Find where the given text appears and provide that cell's center as (x, y) coordinate. 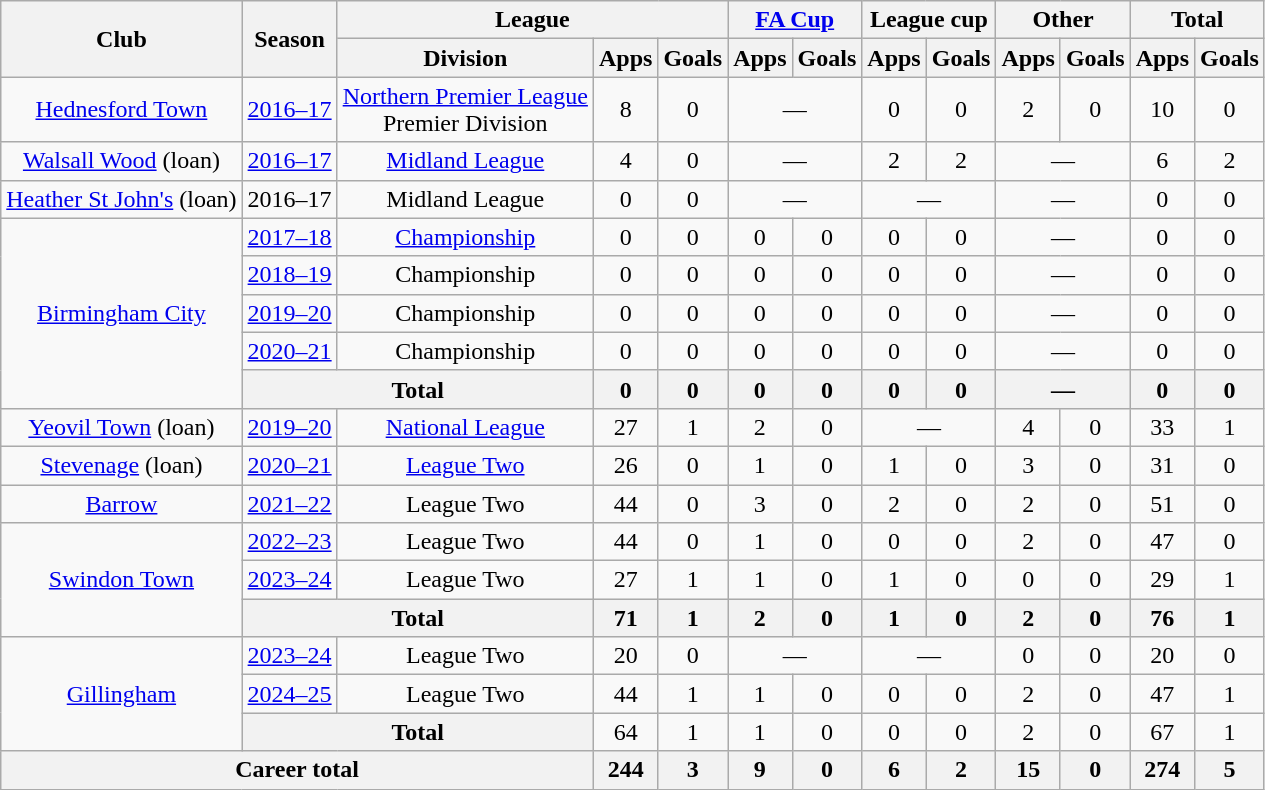
8 (625, 110)
26 (625, 465)
League cup (929, 20)
Stevenage (loan) (122, 465)
2022–23 (290, 542)
Hednesford Town (122, 110)
51 (1162, 503)
Career total (298, 770)
15 (1028, 770)
244 (625, 770)
71 (625, 618)
5 (1230, 770)
Birmingham City (122, 313)
Northern Premier LeaguePremier Division (465, 110)
Other (1063, 20)
League (532, 20)
Club (122, 39)
67 (1162, 732)
FA Cup (795, 20)
Season (290, 39)
2017–18 (290, 237)
9 (760, 770)
Yeovil Town (loan) (122, 427)
2018–19 (290, 275)
Swindon Town (122, 580)
Gillingham (122, 694)
2024–25 (290, 694)
National League (465, 427)
76 (1162, 618)
2021–22 (290, 503)
64 (625, 732)
29 (1162, 580)
10 (1162, 110)
31 (1162, 465)
33 (1162, 427)
Heather St John's (loan) (122, 199)
Barrow (122, 503)
Division (465, 58)
Walsall Wood (loan) (122, 161)
274 (1162, 770)
